Extract the [x, y] coordinate from the center of the cell holding the provided text.  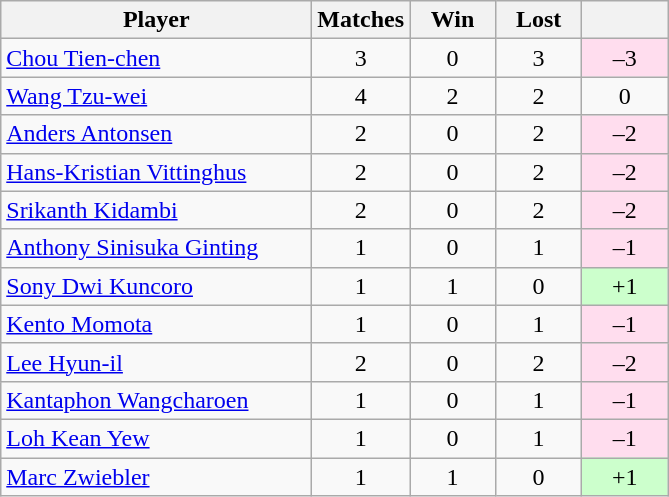
Chou Tien-chen [156, 58]
Wang Tzu-wei [156, 96]
Lost [539, 20]
Matches [361, 20]
Kento Momota [156, 324]
Srikanth Kidambi [156, 210]
Anthony Sinisuka Ginting [156, 248]
Sony Dwi Kuncoro [156, 286]
Loh Kean Yew [156, 438]
Lee Hyun-il [156, 362]
–3 [625, 58]
4 [361, 96]
Player [156, 20]
Win [453, 20]
Hans-Kristian Vittinghus [156, 172]
Kantaphon Wangcharoen [156, 400]
Marc Zwiebler [156, 477]
Anders Antonsen [156, 134]
